Detect which cell encompasses the target text, then output its (X, Y) center coordinate. 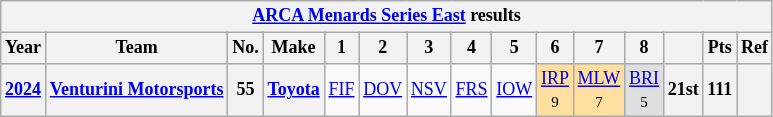
1 (342, 48)
ARCA Menards Series East results (387, 16)
No. (246, 48)
BRI5 (644, 90)
3 (428, 48)
55 (246, 90)
FIF (342, 90)
2024 (24, 90)
Year (24, 48)
4 (472, 48)
NSV (428, 90)
MLW7 (598, 90)
6 (556, 48)
FRS (472, 90)
IOW (514, 90)
Make (294, 48)
8 (644, 48)
2 (383, 48)
IRP9 (556, 90)
5 (514, 48)
DOV (383, 90)
Team (136, 48)
111 (720, 90)
21st (683, 90)
Toyota (294, 90)
Pts (720, 48)
Ref (755, 48)
Venturini Motorsports (136, 90)
7 (598, 48)
